Provide the [x, y] coordinate of the cell's center where the given text is located.  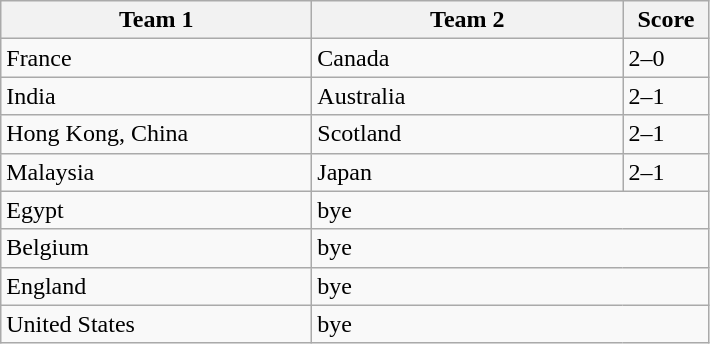
Scotland [468, 134]
Team 1 [156, 20]
United States [156, 324]
Canada [468, 58]
England [156, 286]
Hong Kong, China [156, 134]
Malaysia [156, 172]
India [156, 96]
Japan [468, 172]
Egypt [156, 210]
Belgium [156, 248]
Score [666, 20]
Australia [468, 96]
France [156, 58]
2–0 [666, 58]
Team 2 [468, 20]
